Identify which cell holds the provided text, then report its (X, Y) central coordinate. 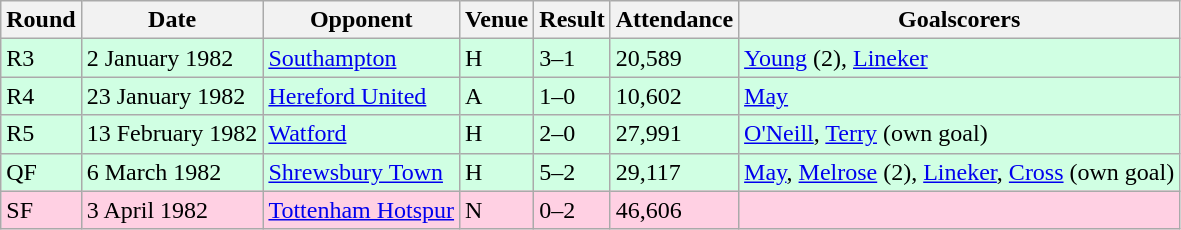
3 April 1982 (172, 210)
Goalscorers (960, 20)
20,589 (674, 58)
Watford (362, 134)
Tottenham Hotspur (362, 210)
23 January 1982 (172, 96)
Shrewsbury Town (362, 172)
13 February 1982 (172, 134)
May, Melrose (2), Lineker, Cross (own goal) (960, 172)
Date (172, 20)
QF (41, 172)
Result (572, 20)
SF (41, 210)
Venue (497, 20)
10,602 (674, 96)
29,117 (674, 172)
2–0 (572, 134)
A (497, 96)
6 March 1982 (172, 172)
Opponent (362, 20)
R5 (41, 134)
O'Neill, Terry (own goal) (960, 134)
5–2 (572, 172)
Young (2), Lineker (960, 58)
R3 (41, 58)
Attendance (674, 20)
Round (41, 20)
1–0 (572, 96)
N (497, 210)
Hereford United (362, 96)
0–2 (572, 210)
2 January 1982 (172, 58)
Southampton (362, 58)
3–1 (572, 58)
R4 (41, 96)
May (960, 96)
46,606 (674, 210)
27,991 (674, 134)
